For the text-containing cell, return its midpoint in [x, y] coordinate format. 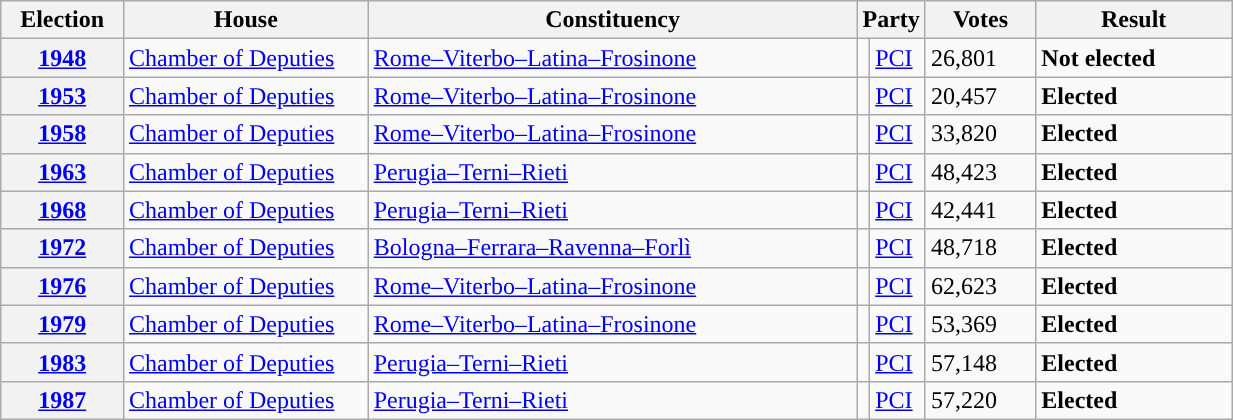
42,441 [980, 210]
48,423 [980, 172]
57,220 [980, 400]
Constituency [612, 20]
1968 [62, 210]
1976 [62, 286]
1979 [62, 324]
Bologna–Ferrara–Ravenna–Forlì [612, 248]
1953 [62, 96]
Party [891, 20]
1963 [62, 172]
1987 [62, 400]
Result [1134, 20]
Election [62, 20]
53,369 [980, 324]
Votes [980, 20]
26,801 [980, 58]
57,148 [980, 362]
1972 [62, 248]
1983 [62, 362]
Not elected [1134, 58]
1958 [62, 134]
48,718 [980, 248]
62,623 [980, 286]
1948 [62, 58]
20,457 [980, 96]
House [246, 20]
33,820 [980, 134]
